Find where the given text appears and provide that cell's center as [X, Y] coordinate. 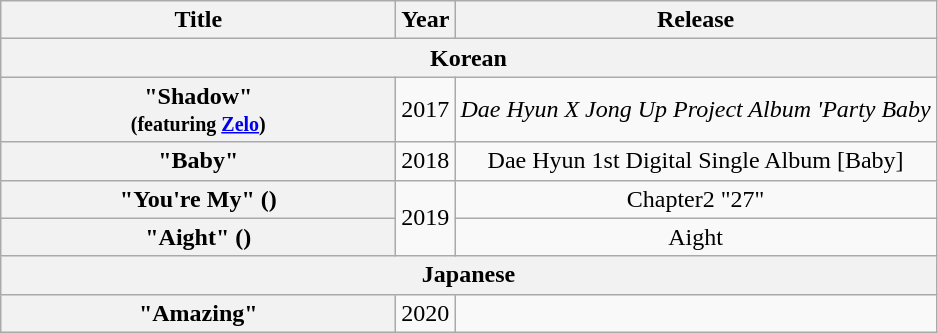
Dae Hyun 1st Digital Single Album [Baby] [696, 161]
"Baby" [198, 161]
Japanese [469, 275]
"You're My" () [198, 199]
Chapter2 "27" [696, 199]
Year [426, 20]
2017 [426, 110]
Title [198, 20]
2018 [426, 161]
"Aight" () [198, 237]
"Amazing" [198, 313]
"Shadow"(featuring Zelo) [198, 110]
Korean [469, 58]
Aight [696, 237]
Dae Hyun X Jong Up Project Album 'Party Baby [696, 110]
Release [696, 20]
2019 [426, 218]
2020 [426, 313]
